From the cell containing the given text, extract its center point as (x, y) coordinate. 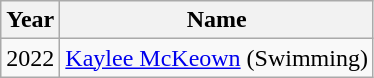
Kaylee McKeown (Swimming) (217, 58)
2022 (30, 58)
Name (217, 20)
Year (30, 20)
